Locate the cell with the specified text and output its [X, Y] center coordinate. 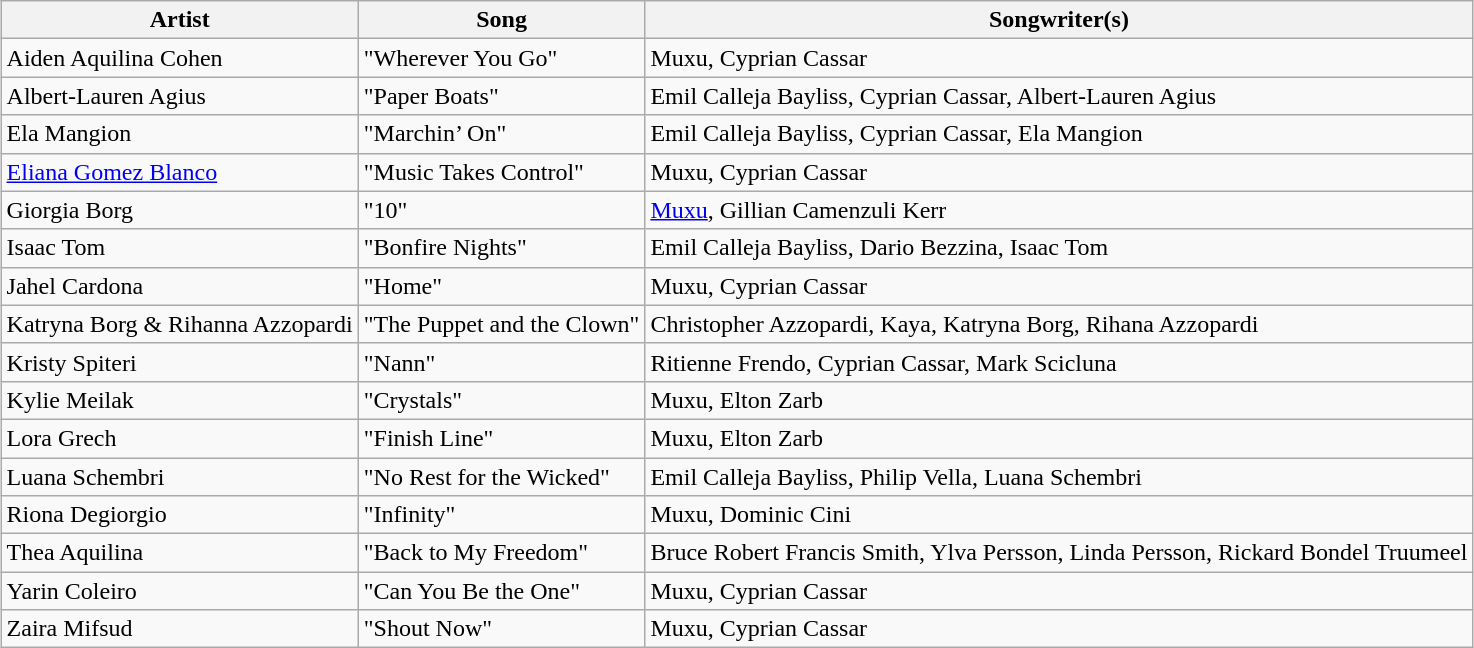
Zaira Mifsud [180, 629]
"Can You Be the One" [502, 591]
Kristy Spiteri [180, 362]
Albert-Lauren Agius [180, 96]
Artist [180, 20]
Giorgia Borg [180, 210]
"Music Takes Control" [502, 172]
"Nann" [502, 362]
Riona Degiorgio [180, 515]
Ela Mangion [180, 134]
Muxu, Gillian Camenzuli Kerr [1059, 210]
Emil Calleja Bayliss, Cyprian Cassar, Ela Mangion [1059, 134]
Songwriter(s) [1059, 20]
Thea Aquilina [180, 553]
"Infinity" [502, 515]
"Wherever You Go" [502, 58]
"Bonfire Nights" [502, 248]
Bruce Robert Francis Smith, Ylva Persson, Linda Persson, Rickard Bondel Truumeel [1059, 553]
"Crystals" [502, 400]
Jahel Cardona [180, 286]
Aiden Aquilina Cohen [180, 58]
"Shout Now" [502, 629]
Emil Calleja Bayliss, Cyprian Cassar, Albert-Lauren Agius [1059, 96]
"10" [502, 210]
"Home" [502, 286]
Muxu, Dominic Cini [1059, 515]
"No Rest for the Wicked" [502, 477]
Katryna Borg & Rihanna Azzopardi [180, 324]
Lora Grech [180, 438]
Kylie Meilak [180, 400]
"Back to My Freedom" [502, 553]
Yarin Coleiro [180, 591]
Isaac Tom [180, 248]
Christopher Azzopardi, Kaya, Katryna Borg, Rihana Azzopardi [1059, 324]
Emil Calleja Bayliss, Philip Vella, Luana Schembri [1059, 477]
"Marchin’ On" [502, 134]
Luana Schembri [180, 477]
Ritienne Frendo, Cyprian Cassar, Mark Scicluna [1059, 362]
Eliana Gomez Blanco [180, 172]
"The Puppet and the Clown" [502, 324]
"Paper Boats" [502, 96]
"Finish Line" [502, 438]
Song [502, 20]
Emil Calleja Bayliss, Dario Bezzina, Isaac Tom [1059, 248]
